For the text-containing cell, return its midpoint in (X, Y) coordinate format. 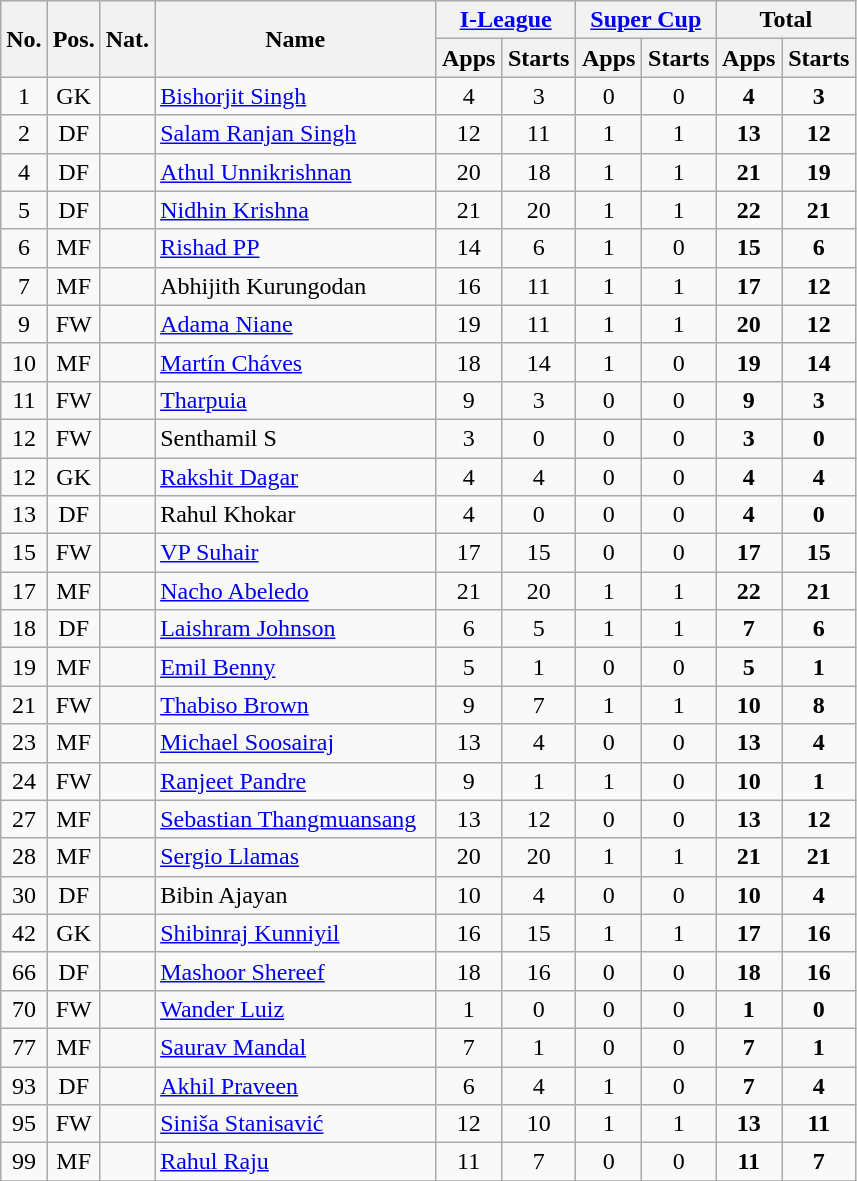
I-League (506, 20)
93 (24, 1085)
Athul Unnikrishnan (296, 172)
Nidhin Krishna (296, 210)
Abhijith Kurungodan (296, 286)
Salam Ranjan Singh (296, 134)
Rahul Raju (296, 1162)
Akhil Praveen (296, 1085)
27 (24, 819)
28 (24, 857)
77 (24, 1047)
Rishad PP (296, 248)
Emil Benny (296, 667)
Martín Cháves (296, 362)
Adama Niane (296, 324)
Bishorjit Singh (296, 96)
Total (786, 20)
Saurav Mandal (296, 1047)
Tharpuia (296, 400)
30 (24, 895)
95 (24, 1124)
23 (24, 743)
VP Suhair (296, 553)
Ranjeet Pandre (296, 781)
8 (819, 705)
Wander Luiz (296, 1009)
Pos. (74, 39)
Sebastian Thangmuansang (296, 819)
70 (24, 1009)
Nat. (127, 39)
Rahul Khokar (296, 515)
Name (296, 39)
99 (24, 1162)
Siniša Stanisavić (296, 1124)
Michael Soosairaj (296, 743)
66 (24, 971)
Senthamil S (296, 438)
Nacho Abeledo (296, 591)
Rakshit Dagar (296, 477)
Thabiso Brown (296, 705)
42 (24, 933)
Laishram Johnson (296, 629)
Mashoor Shereef (296, 971)
Sergio Llamas (296, 857)
2 (24, 134)
Super Cup (646, 20)
Bibin Ajayan (296, 895)
Shibinraj Kunniyil (296, 933)
No. (24, 39)
24 (24, 781)
